Search for the cell housing the specified text and yield its (X, Y) center coordinate. 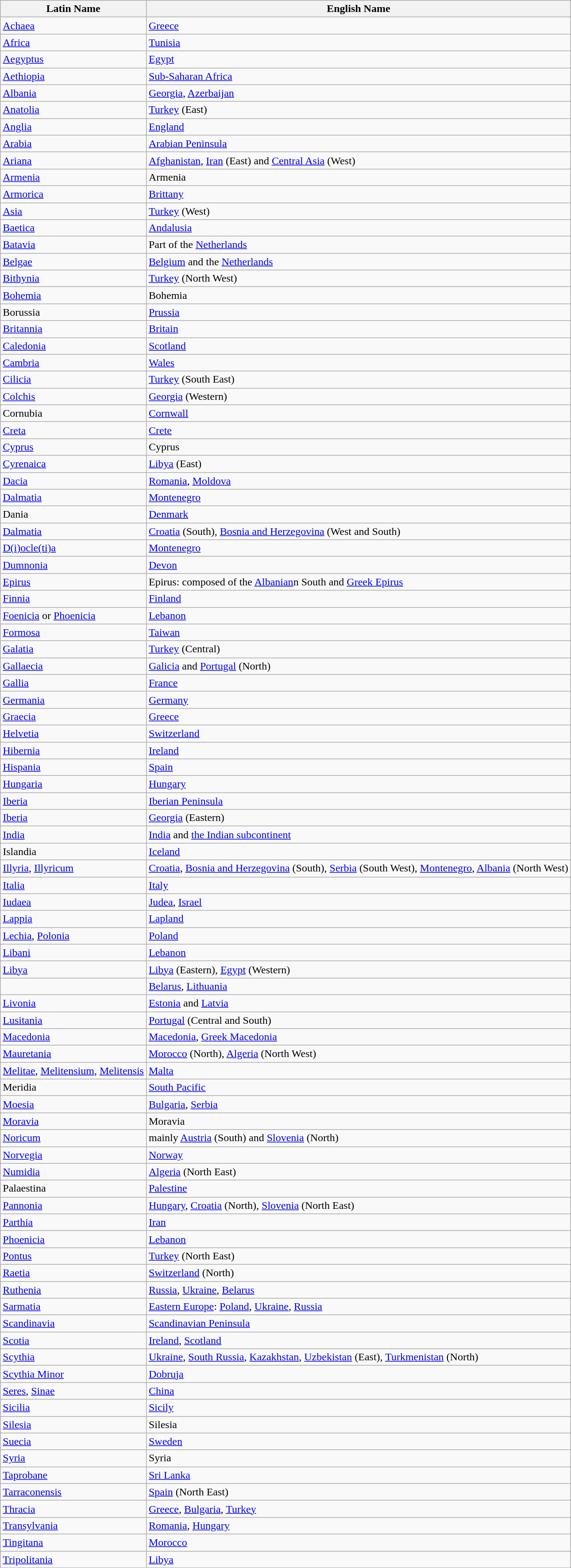
Georgia (Western) (359, 396)
Croatia, Bosnia and Herzegovina (South), Serbia (South West), Montenegro, Albania (North West) (359, 868)
Foenicia or Phoenicia (73, 616)
Britannia (73, 329)
Parthia (73, 1222)
Spain (359, 767)
Libani (73, 952)
Spain (North East) (359, 1492)
Macedonia, Greek Macedonia (359, 1037)
Eastern Europe: Poland, Ukraine, Russia (359, 1307)
Scotland (359, 346)
Norvegia (73, 1155)
Pannonia (73, 1205)
Iudaea (73, 902)
Cornubia (73, 413)
Africa (73, 43)
Livonia (73, 1003)
Hungary, Croatia (North), Slovenia (North East) (359, 1205)
Iran (359, 1222)
Italy (359, 885)
Russia, Ukraine, Belarus (359, 1290)
Dumnonia (73, 565)
Romania, Moldova (359, 480)
Iceland (359, 852)
Switzerland (359, 733)
Lusitania (73, 1020)
Belgae (73, 262)
Turkey (East) (359, 110)
Sweden (359, 1441)
Illyria, Illyricum (73, 868)
Numidia (73, 1172)
Transylvania (73, 1525)
Libya (Eastern), Egypt (Western) (359, 969)
Moesia (73, 1104)
Palestine (359, 1189)
Morocco (North), Algeria (North West) (359, 1054)
Ariana (73, 160)
South Pacific (359, 1088)
Turkey (West) (359, 211)
Morocco (359, 1542)
Iberian Peninsula (359, 801)
Noricum (73, 1138)
Wales (359, 363)
Turkey (North West) (359, 279)
Hibernia (73, 751)
Malta (359, 1071)
Portugal (Central and South) (359, 1020)
Achaea (73, 26)
Denmark (359, 515)
Baetica (73, 228)
Melitae, Melitensium, Melitensis (73, 1071)
Devon (359, 565)
Greece, Bulgaria, Turkey (359, 1509)
Mauretania (73, 1054)
Meridia (73, 1088)
Scythia Minor (73, 1374)
Germania (73, 700)
Ukraine, South Russia, Kazakhstan, Uzbekistan (East), Turkmenistan (North) (359, 1357)
Sicilia (73, 1408)
Scythia (73, 1357)
Turkey (North East) (359, 1256)
Hungaria (73, 784)
Palaestina (73, 1189)
Cilicia (73, 379)
Bulgaria, Serbia (359, 1104)
Turkey (South East) (359, 379)
Britain (359, 329)
Cyrenaica (73, 464)
France (359, 683)
Helvetia (73, 733)
England (359, 127)
Gallia (73, 683)
Ireland, Scotland (359, 1340)
Sicily (359, 1408)
mainly Austria (South) and Slovenia (North) (359, 1138)
Poland (359, 936)
Aethiopia (73, 76)
Sub-Saharan Africa (359, 76)
Scandinavian Peninsula (359, 1324)
Switzerland (North) (359, 1273)
Finland (359, 599)
Armorica (73, 194)
Romania, Hungary (359, 1525)
Belgium and the Netherlands (359, 262)
Andalusia (359, 228)
Estonia and Latvia (359, 1003)
Graecia (73, 716)
Italia (73, 885)
Finnia (73, 599)
India (73, 835)
Tunisia (359, 43)
Tingitana (73, 1542)
Crete (359, 430)
Taprobane (73, 1475)
Asia (73, 211)
Tripolitania (73, 1559)
Ireland (359, 751)
Afghanistan, Iran (East) and Central Asia (West) (359, 160)
Batavia (73, 245)
China (359, 1391)
Latin Name (73, 9)
Epirus: composed of the Albaniann South and Greek Epirus (359, 582)
Sarmatia (73, 1307)
Galatia (73, 649)
India and the Indian subcontinent (359, 835)
Pontus (73, 1256)
Bithynia (73, 279)
Gallaecia (73, 666)
Phoenicia (73, 1239)
Colchis (73, 396)
Libya (East) (359, 464)
Norway (359, 1155)
Cornwall (359, 413)
Formosa (73, 632)
Germany (359, 700)
Suecia (73, 1441)
Arabian Peninsula (359, 143)
Epirus (73, 582)
Sri Lanka (359, 1475)
Anglia (73, 127)
English Name (359, 9)
Arabia (73, 143)
Dania (73, 515)
Lechia, Polonia (73, 936)
Croatia (South), Bosnia and Herzegovina (West and South) (359, 531)
Brittany (359, 194)
Georgia (Eastern) (359, 818)
Macedonia (73, 1037)
Hispania (73, 767)
Borussia (73, 312)
Raetia (73, 1273)
Scotia (73, 1340)
Georgia, Azerbaijan (359, 93)
Anatolia (73, 110)
Thracia (73, 1509)
Galicia and Portugal (North) (359, 666)
Algeria (North East) (359, 1172)
Egypt (359, 59)
Dacia (73, 480)
Lappia (73, 919)
Prussia (359, 312)
Islandia (73, 852)
Part of the Netherlands (359, 245)
Judea, Israel (359, 902)
Taiwan (359, 632)
Seres, Sinae (73, 1391)
Lapland (359, 919)
Aegyptus (73, 59)
Ruthenia (73, 1290)
Scandinavia (73, 1324)
D(i)ocle(ti)a (73, 548)
Caledonia (73, 346)
Creta (73, 430)
Dobruja (359, 1374)
Hungary (359, 784)
Cambria (73, 363)
Belarus, Lithuania (359, 986)
Tarraconensis (73, 1492)
Albania (73, 93)
Turkey (Central) (359, 649)
